Capture the cell that displays the provided text and extract its (X, Y) central coordinate. 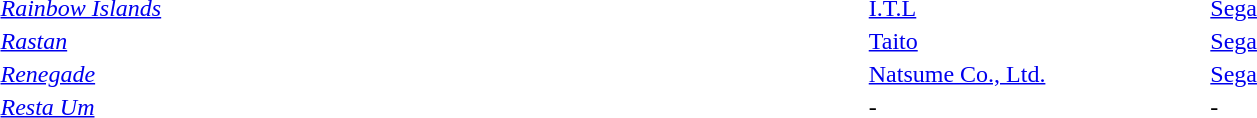
Taito (1036, 41)
Natsume Co., Ltd. (1036, 74)
